Find where the given text appears and provide that cell's center as [X, Y] coordinate. 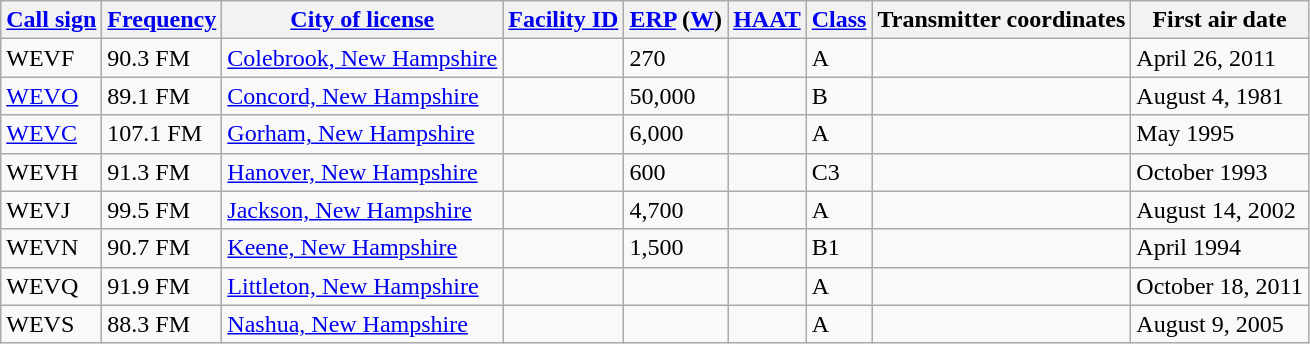
Frequency [162, 20]
91.3 FM [162, 172]
90.7 FM [162, 248]
4,700 [676, 210]
WEVS [52, 324]
April 1994 [1220, 248]
WEVQ [52, 286]
Concord, New Hampshire [362, 96]
Colebrook, New Hampshire [362, 58]
WEVJ [52, 210]
October 18, 2011 [1220, 286]
WEVO [52, 96]
C3 [839, 172]
HAAT [768, 20]
B1 [839, 248]
Nashua, New Hampshire [362, 324]
Gorham, New Hampshire [362, 134]
Jackson, New Hampshire [362, 210]
First air date [1220, 20]
Transmitter coordinates [1002, 20]
270 [676, 58]
City of license [362, 20]
Littleton, New Hampshire [362, 286]
Facility ID [564, 20]
Class [839, 20]
Call sign [52, 20]
107.1 FM [162, 134]
ERP (W) [676, 20]
August 14, 2002 [1220, 210]
99.5 FM [162, 210]
50,000 [676, 96]
WEVH [52, 172]
WEVC [52, 134]
89.1 FM [162, 96]
October 1993 [1220, 172]
April 26, 2011 [1220, 58]
90.3 FM [162, 58]
August 4, 1981 [1220, 96]
May 1995 [1220, 134]
WEVF [52, 58]
91.9 FM [162, 286]
1,500 [676, 248]
600 [676, 172]
WEVN [52, 248]
88.3 FM [162, 324]
B [839, 96]
Hanover, New Hampshire [362, 172]
Keene, New Hampshire [362, 248]
6,000 [676, 134]
August 9, 2005 [1220, 324]
